Pinpoint the cell where the given text exists, returning its [x, y] midpoint coordinate. 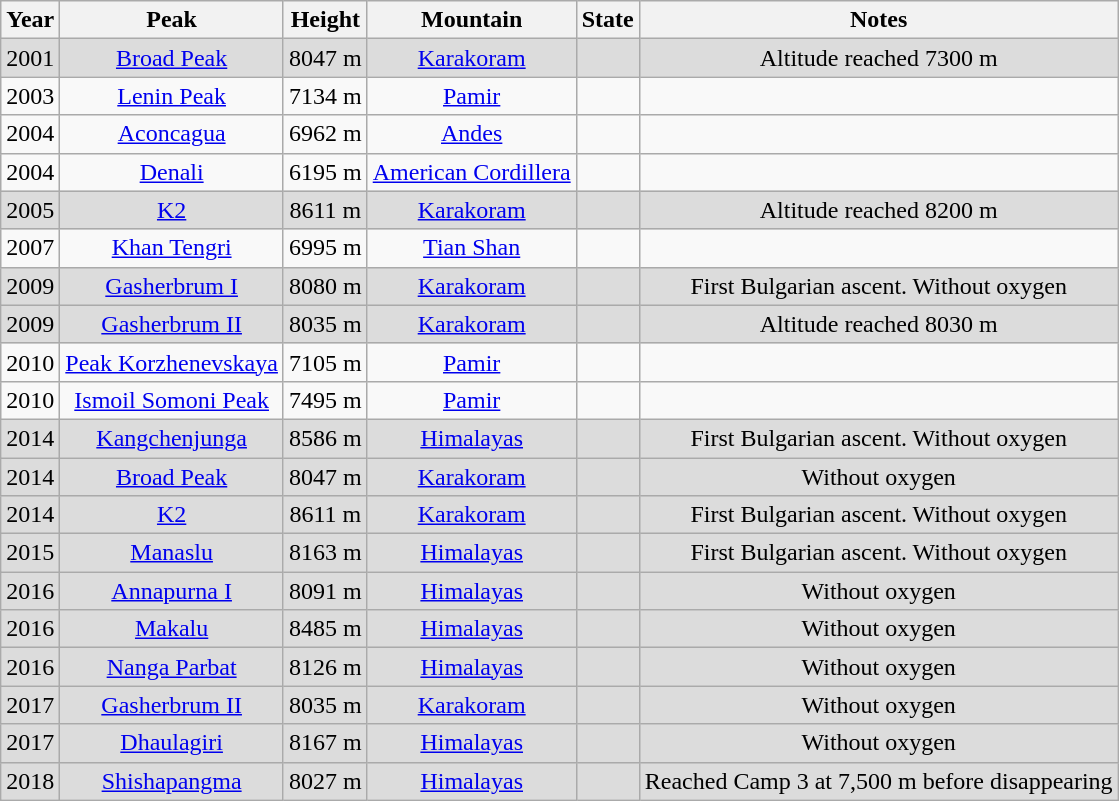
2005 [30, 210]
8080 m [325, 286]
Year [30, 20]
2001 [30, 58]
7134 m [325, 96]
Altitude reached 8030 m [878, 324]
Dhaulagiri [172, 743]
8163 m [325, 553]
Khan Tengri [172, 248]
8126 m [325, 667]
Denali [172, 172]
Lenin Peak [172, 96]
State [608, 20]
Kangchenjunga [172, 438]
Tian Shan [472, 248]
Height [325, 20]
Notes [878, 20]
Mountain [472, 20]
Aconcagua [172, 134]
Gasherbrum I [172, 286]
Ismoil Somoni Peak [172, 400]
Shishapangma [172, 781]
2015 [30, 553]
8167 m [325, 743]
6962 m [325, 134]
Andes [472, 134]
8586 m [325, 438]
Altitude reached 8200 m [878, 210]
Manaslu [172, 553]
2003 [30, 96]
2018 [30, 781]
Peak Korzhenevskaya [172, 362]
8091 m [325, 591]
7495 m [325, 400]
7105 m [325, 362]
8027 m [325, 781]
2007 [30, 248]
8485 m [325, 629]
Reached Camp 3 at 7,500 m before disappearing [878, 781]
6195 m [325, 172]
Altitude reached 7300 m [878, 58]
American Cordillera [472, 172]
Peak [172, 20]
Nanga Parbat [172, 667]
6995 m [325, 248]
Annapurna I [172, 591]
Makalu [172, 629]
